Locate the cell with the specified text and output its (x, y) center coordinate. 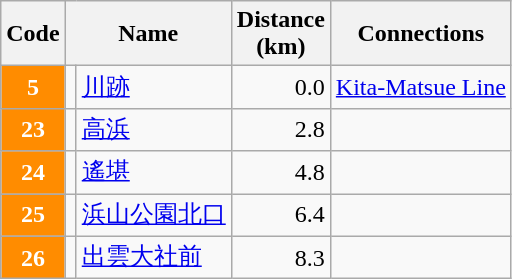
5 (33, 88)
Distance (km) (280, 34)
0.0 (280, 88)
25 (33, 216)
4.8 (280, 172)
Name (148, 34)
Code (33, 34)
26 (33, 258)
8.3 (280, 258)
出雲大社前 (154, 258)
24 (33, 172)
川跡 (154, 88)
高浜 (154, 130)
遙堪 (154, 172)
Connections (420, 34)
浜山公園北口 (154, 216)
2.8 (280, 130)
6.4 (280, 216)
23 (33, 130)
Kita-Matsue Line (420, 88)
